Detect which cell encompasses the target text, then output its (x, y) center coordinate. 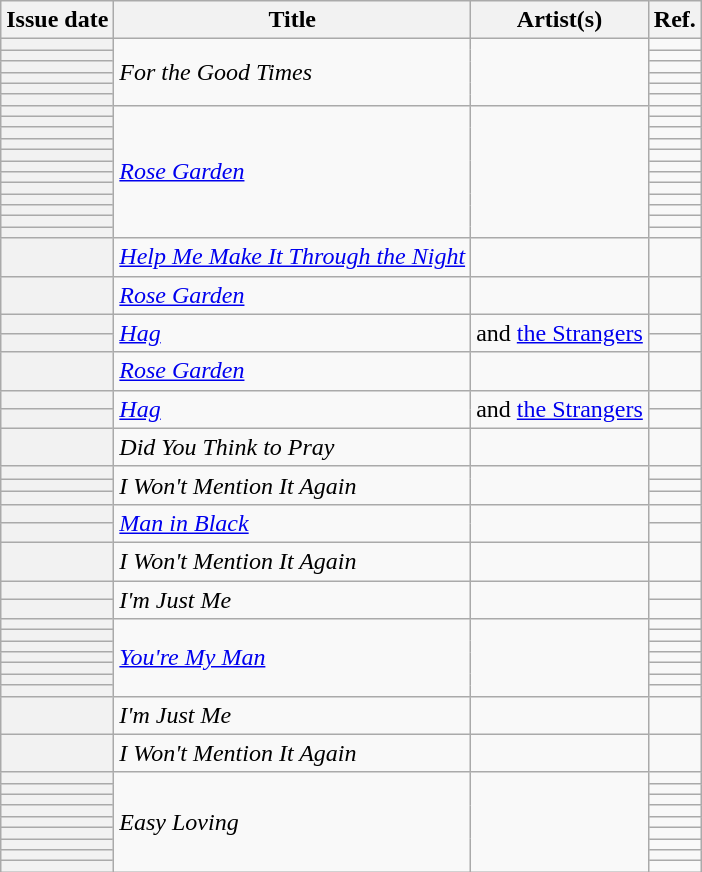
Man in Black (292, 523)
Ref. (674, 20)
Help Me Make It Through the Night (292, 257)
For the Good Times (292, 72)
Did You Think to Pray (292, 447)
Easy Loving (292, 822)
Issue date (58, 20)
You're My Man (292, 658)
Title (292, 20)
Artist(s) (560, 20)
